Pinpoint the cell where the given text exists, returning its [x, y] midpoint coordinate. 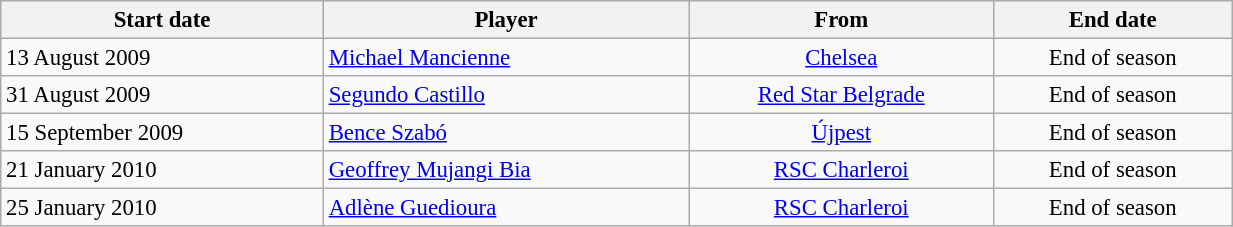
15 September 2009 [162, 133]
Segundo Castillo [506, 95]
From [842, 20]
25 January 2010 [162, 208]
Start date [162, 20]
Player [506, 20]
31 August 2009 [162, 95]
Chelsea [842, 58]
Michael Mancienne [506, 58]
13 August 2009 [162, 58]
Bence Szabó [506, 133]
Adlène Guedioura [506, 208]
End date [1113, 20]
21 January 2010 [162, 170]
Újpest [842, 133]
Red Star Belgrade [842, 95]
Geoffrey Mujangi Bia [506, 170]
